From the cell containing the given text, extract its center point as [x, y] coordinate. 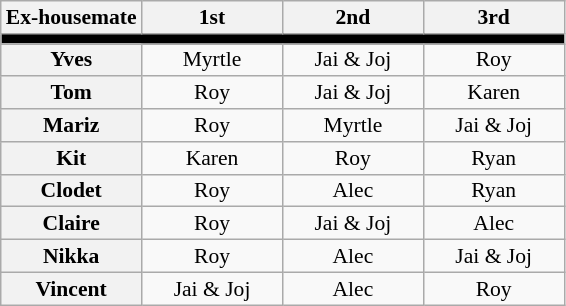
Ex-housemate [72, 18]
Vincent [72, 288]
Yves [72, 60]
Nikka [72, 256]
Mariz [72, 126]
Clodet [72, 190]
Kit [72, 158]
Claire [72, 224]
1st [212, 18]
3rd [494, 18]
Tom [72, 94]
2nd [352, 18]
